For the text-containing cell, return its midpoint in [x, y] coordinate format. 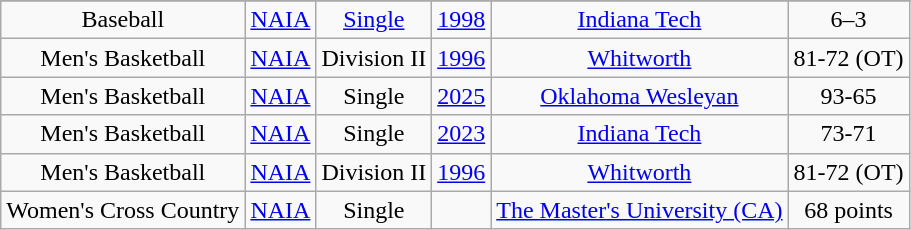
Women's Cross Country [123, 210]
2025 [462, 96]
6–3 [848, 20]
Baseball [123, 20]
The Master's University (CA) [640, 210]
68 points [848, 210]
1998 [462, 20]
73-71 [848, 134]
2023 [462, 134]
Oklahoma Wesleyan [640, 96]
93-65 [848, 96]
